Capture the cell that displays the provided text and extract its (x, y) central coordinate. 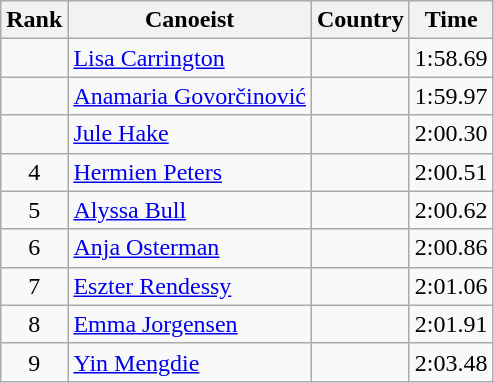
Yin Mengdie (190, 362)
2:00.62 (451, 210)
1:58.69 (451, 58)
5 (34, 210)
2:01.06 (451, 286)
Eszter Rendessy (190, 286)
Time (451, 20)
8 (34, 324)
2:01.91 (451, 324)
2:00.86 (451, 248)
Canoeist (190, 20)
Lisa Carrington (190, 58)
2:03.48 (451, 362)
Alyssa Bull (190, 210)
2:00.51 (451, 172)
9 (34, 362)
Anamaria Govorčinović (190, 96)
Jule Hake (190, 134)
Anja Osterman (190, 248)
4 (34, 172)
2:00.30 (451, 134)
Country (361, 20)
1:59.97 (451, 96)
Hermien Peters (190, 172)
6 (34, 248)
Emma Jorgensen (190, 324)
7 (34, 286)
Rank (34, 20)
